Locate the cell with the specified text and output its (X, Y) center coordinate. 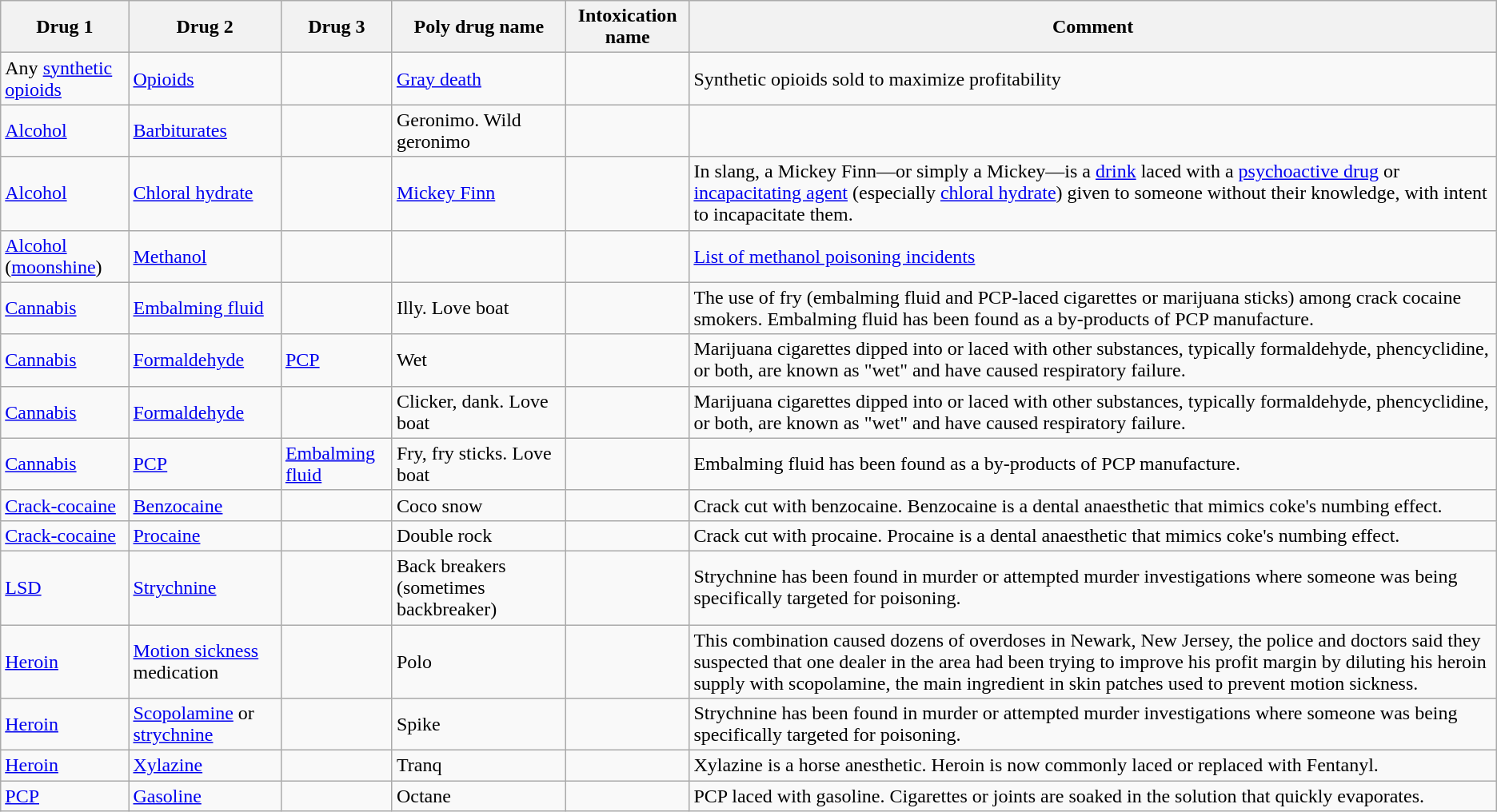
Intoxication name (627, 27)
Comment (1092, 27)
Synthetic opioids sold to maximize profitability (1092, 78)
Fry, fry sticks. Love boat (478, 464)
Drug 2 (205, 27)
PCP laced with gasoline. Cigarettes or joints are soaked in the solution that quickly evaporates. (1092, 796)
Xylazine (205, 766)
Scopolamine or strychnine (205, 724)
Clicker, dank. Love boat (478, 412)
Alcohol (moonshine) (65, 256)
Methanol (205, 256)
Embalming fluid has been found as a by-products of PCP manufacture. (1092, 464)
Chloral hydrate (205, 193)
Spike (478, 724)
Crack cut with benzocaine. Benzocaine is a dental anaesthetic that mimics coke's numbing effect. (1092, 505)
Back breakers (sometimes backbreaker) (478, 587)
Illy. Love boat (478, 308)
Strychnine (205, 587)
Geronimo. Wild geronimo (478, 131)
Gray death (478, 78)
Drug 1 (65, 27)
Polo (478, 662)
List of methanol poisoning incidents (1092, 256)
Double rock (478, 535)
Barbiturates (205, 131)
LSD (65, 587)
Any synthetic opioids (65, 78)
Gasoline (205, 796)
Motion sickness medication (205, 662)
Drug 3 (336, 27)
Tranq (478, 766)
Octane (478, 796)
Xylazine is a horse anesthetic. Heroin is now commonly laced or replaced with Fentanyl. (1092, 766)
Procaine (205, 535)
Coco snow (478, 505)
Benzocaine (205, 505)
Crack cut with procaine. Procaine is a dental anaesthetic that mimics coke's numbing effect. (1092, 535)
Opioids (205, 78)
Poly drug name (478, 27)
Mickey Finn (478, 193)
Wet (478, 360)
